Determine the [x, y] coordinate at the center of the cell enclosing the given text.  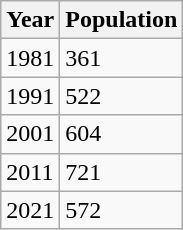
572 [122, 210]
2011 [30, 172]
604 [122, 134]
Year [30, 20]
1991 [30, 96]
721 [122, 172]
522 [122, 96]
361 [122, 58]
2021 [30, 210]
1981 [30, 58]
2001 [30, 134]
Population [122, 20]
